Capture the cell that displays the provided text and extract its [X, Y] central coordinate. 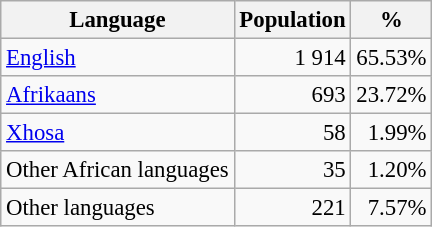
1 914 [292, 58]
Population [292, 20]
58 [292, 133]
65.53% [392, 58]
Language [118, 20]
Xhosa [118, 133]
23.72% [392, 95]
35 [292, 170]
% [392, 20]
Other languages [118, 208]
221 [292, 208]
English [118, 58]
Afrikaans [118, 95]
1.99% [392, 133]
1.20% [392, 170]
693 [292, 95]
7.57% [392, 208]
Other African languages [118, 170]
